Return the [X, Y] coordinate for the center point of the cell that contains the specified text.  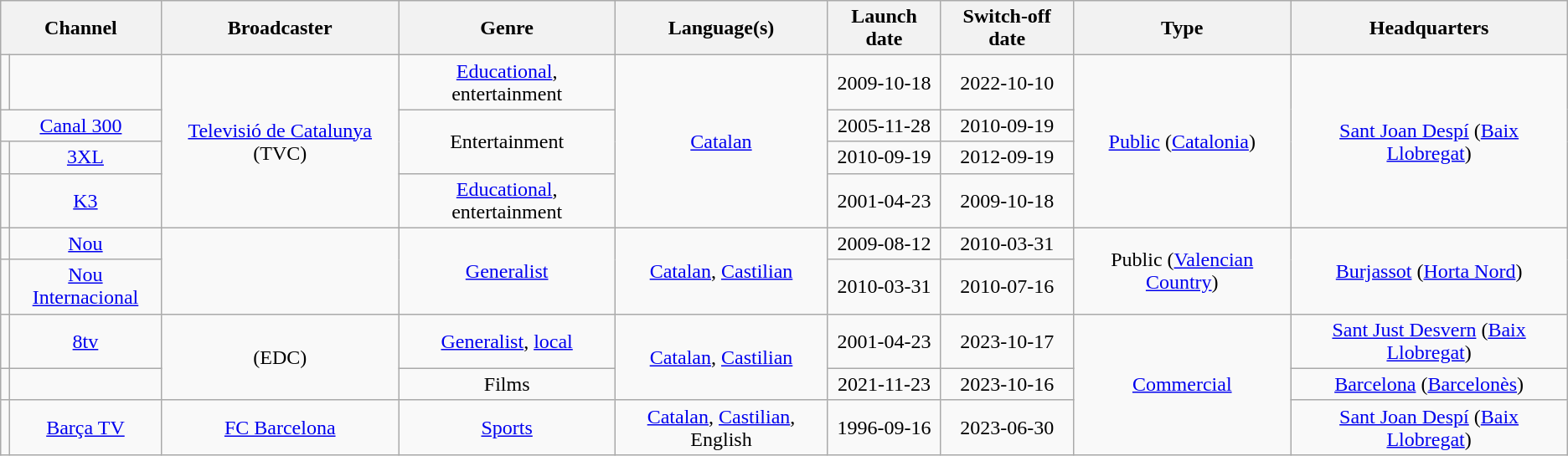
1996-09-16 [885, 427]
2009-08-12 [885, 243]
Launch date [885, 28]
Nou Internacional [85, 286]
Generalist [506, 271]
Catalan [721, 141]
(EDC) [280, 356]
Barcelona (Barcelonès) [1429, 384]
Sports [506, 427]
Generalist, local [506, 341]
Broadcaster [280, 28]
Genre [506, 28]
Canal 300 [80, 126]
2022-10-10 [1007, 82]
Language(s) [721, 28]
3XL [85, 157]
Public (Valencian Country) [1183, 271]
Public (Catalonia) [1183, 141]
Televisió de Catalunya (TVC) [280, 141]
K3 [85, 201]
Sant Just Desvern (Baix Llobregat) [1429, 341]
2023-10-16 [1007, 384]
FC Barcelona [280, 427]
2023-06-30 [1007, 427]
Barça TV [85, 427]
Type [1183, 28]
2005-11-28 [885, 126]
8tv [85, 341]
Entertainment [506, 141]
2010-07-16 [1007, 286]
2023-10-17 [1007, 341]
2021-11-23 [885, 384]
Burjassot (Horta Nord) [1429, 271]
Channel [80, 28]
Headquarters [1429, 28]
Switch-off date [1007, 28]
Commercial [1183, 384]
Films [506, 384]
2012-09-19 [1007, 157]
Nou [85, 243]
Catalan, Castilian, English [721, 427]
